Return [X, Y] of the center of cell containing provided text 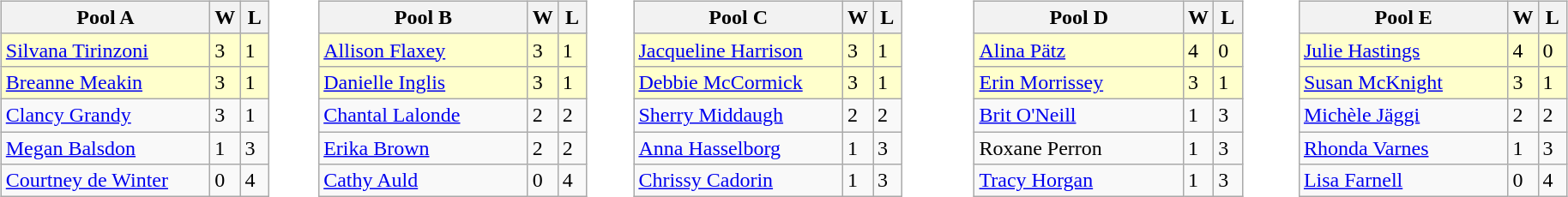
Pool B [424, 17]
Pool A [106, 17]
Megan Balsdon [106, 148]
Sherry Middaugh [739, 115]
Chantal Lalonde [424, 115]
Cathy Auld [424, 181]
Chrissy Cadorin [739, 181]
Susan McKnight [1403, 82]
Pool E [1403, 17]
Rhonda Varnes [1403, 148]
Debbie McCormick [739, 82]
Jacqueline Harrison [739, 50]
Danielle Inglis [424, 82]
Roxane Perron [1079, 148]
Alina Pätz [1079, 50]
Breanne Meakin [106, 82]
Silvana Tirinzoni [106, 50]
Tracy Horgan [1079, 181]
Michèle Jäggi [1403, 115]
Allison Flaxey [424, 50]
Julie Hastings [1403, 50]
Pool D [1079, 17]
Brit O'Neill [1079, 115]
Erin Morrissey [1079, 82]
Lisa Farnell [1403, 181]
Courtney de Winter [106, 181]
Erika Brown [424, 148]
Clancy Grandy [106, 115]
Pool C [739, 17]
Anna Hasselborg [739, 148]
